From the cell containing the given text, extract its center point as (X, Y) coordinate. 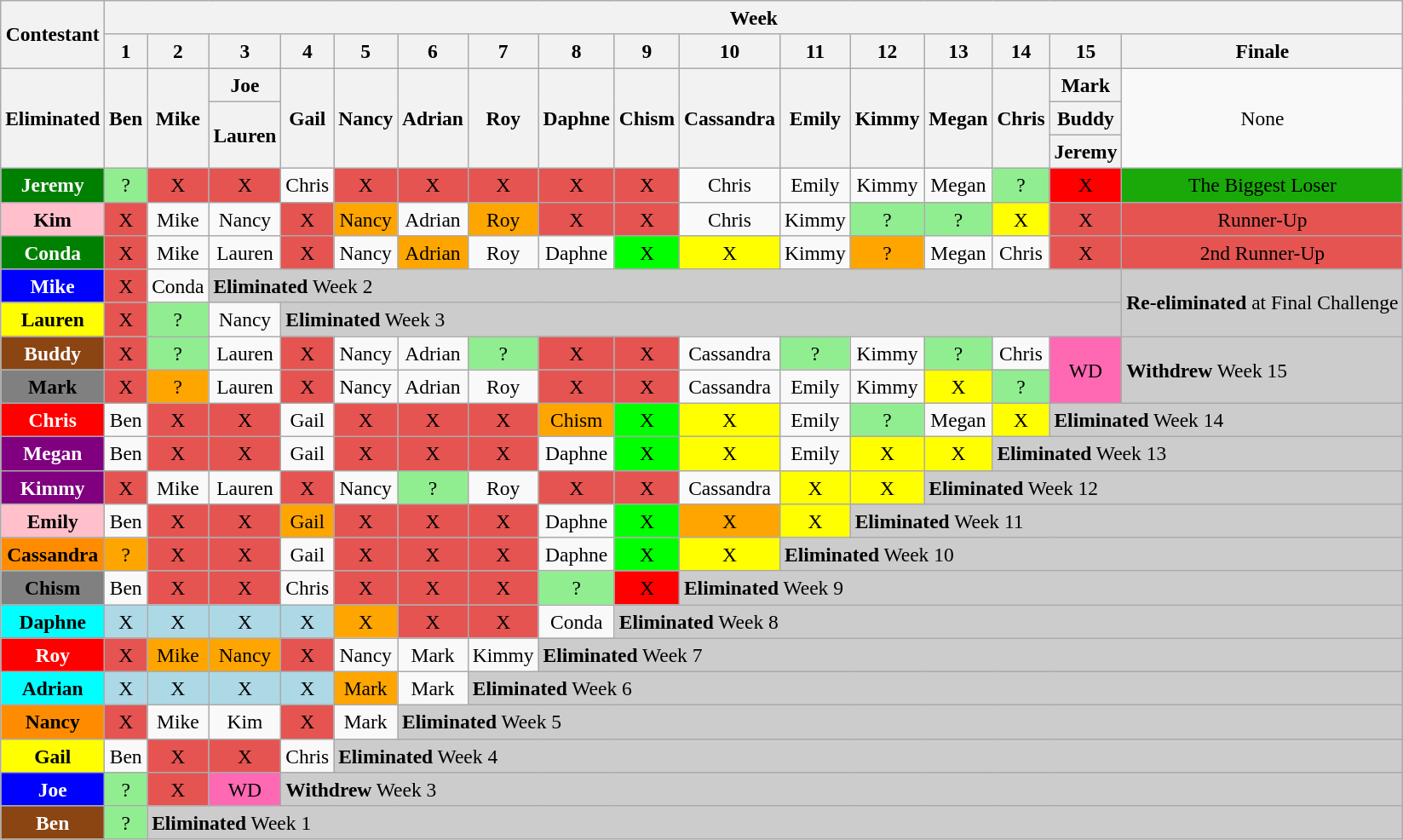
Eliminated Week 6 (935, 688)
Eliminated Week 9 (1041, 588)
7 (503, 51)
Eliminated Week 4 (869, 755)
13 (958, 51)
Eliminated Week 12 (1164, 487)
3 (245, 51)
10 (730, 51)
2 (178, 51)
Runner-Up (1262, 218)
The Biggest Loser (1262, 184)
5 (366, 51)
Withdrew Week 3 (842, 789)
Eliminated Week 8 (1009, 620)
Eliminated Week 11 (1126, 520)
Eliminated Week 2 (665, 285)
1 (126, 51)
15 (1085, 51)
None (1262, 118)
Eliminated (53, 118)
Eliminated Week 14 (1227, 419)
Eliminated Week 10 (1092, 554)
9 (647, 51)
Contestant (53, 34)
Eliminated Week 13 (1198, 453)
Eliminated Week 3 (702, 319)
2nd Runner-Up (1262, 252)
11 (816, 51)
Re-eliminated at Final Challenge (1262, 302)
Eliminated Week 5 (900, 721)
Eliminated Week 1 (775, 821)
Withdrew Week 15 (1262, 370)
Eliminated Week 7 (971, 654)
6 (433, 51)
4 (308, 51)
14 (1021, 51)
8 (576, 51)
12 (888, 51)
Week (754, 17)
Finale (1262, 51)
